Extract the [X, Y] coordinate from the center of the cell holding the provided text.  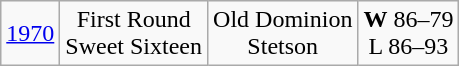
1970 [30, 34]
First RoundSweet Sixteen [134, 34]
W 86–79 L 86–93 [408, 34]
Old DominionStetson [283, 34]
